Provide the [x, y] coordinate of the cell's center where the given text is located.  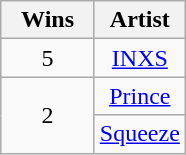
Artist [140, 20]
INXS [140, 58]
Wins [48, 20]
Prince [140, 96]
5 [48, 58]
2 [48, 115]
Squeeze [140, 134]
